Scan for the cell matching the given text and deliver its [x, y] coordinate at center. 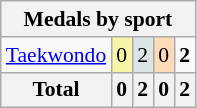
Medals by sport [98, 19]
Total [56, 90]
Taekwondo [56, 55]
